Search for the cell housing the specified text and yield its [X, Y] center coordinate. 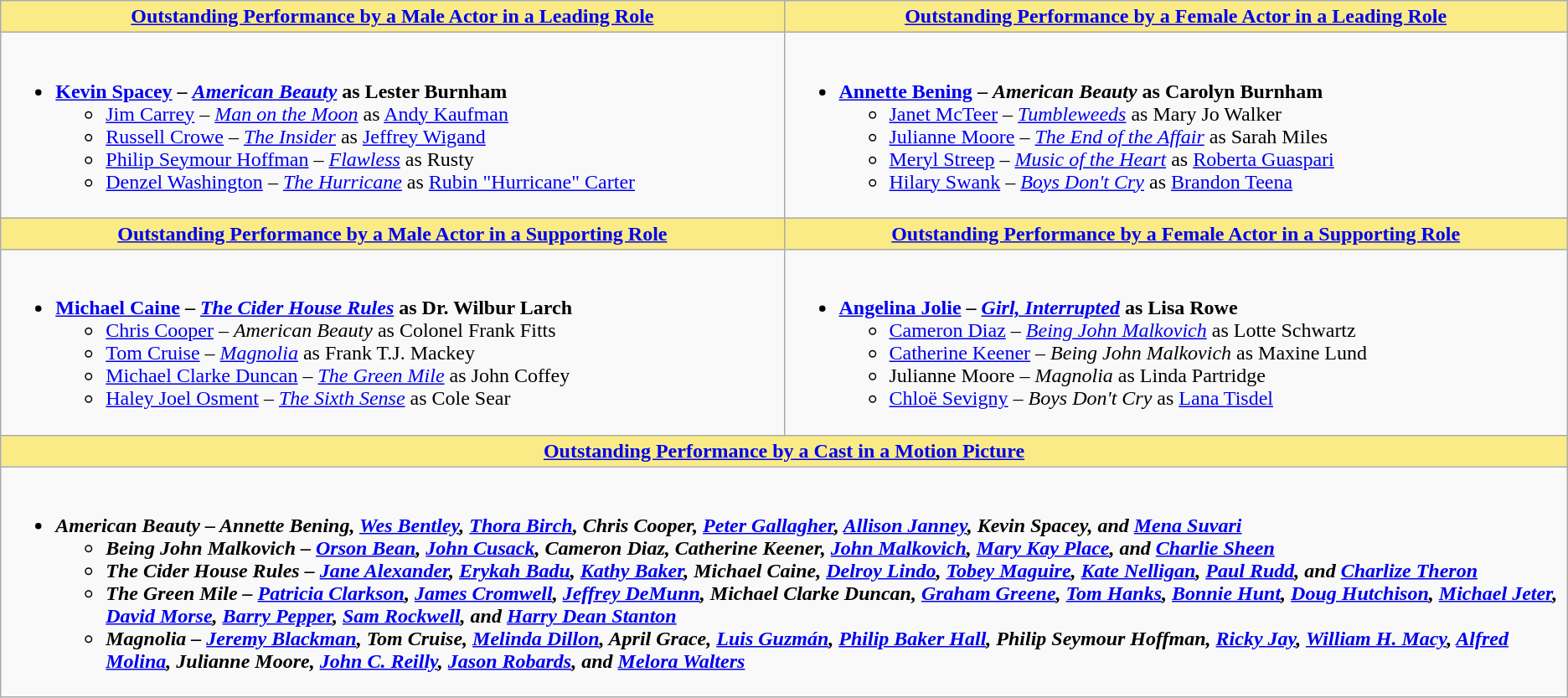
Outstanding Performance by a Male Actor in a Supporting Role [392, 234]
Outstanding Performance by a Male Actor in a Leading Role [392, 17]
Outstanding Performance by a Female Actor in a Leading Role [1176, 17]
Outstanding Performance by a Female Actor in a Supporting Role [1176, 234]
Outstanding Performance by a Cast in a Motion Picture [784, 451]
